Search for the cell housing the specified text and yield its [x, y] center coordinate. 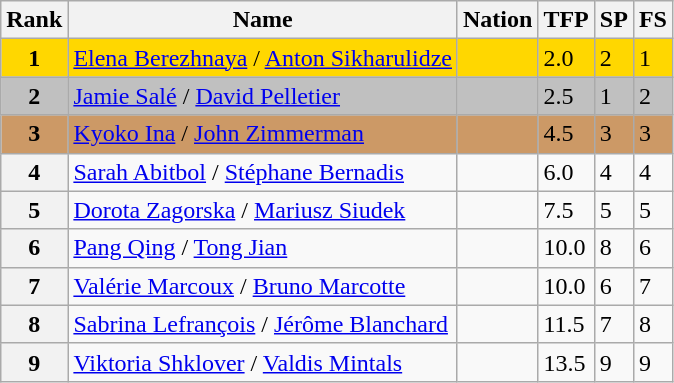
Pang Qing / Tong Jian [263, 248]
6.0 [566, 172]
Elena Berezhnaya / Anton Sikharulidze [263, 58]
Sabrina Lefrançois / Jérôme Blanchard [263, 324]
Kyoko Ina / John Zimmerman [263, 134]
TFP [566, 20]
Nation [497, 20]
7.5 [566, 210]
Dorota Zagorska / Mariusz Siudek [263, 210]
4.5 [566, 134]
Sarah Abitbol / Stéphane Bernadis [263, 172]
FS [652, 20]
Rank [34, 20]
Name [263, 20]
2.0 [566, 58]
2.5 [566, 96]
SP [614, 20]
13.5 [566, 362]
Viktoria Shklover / Valdis Mintals [263, 362]
Valérie Marcoux / Bruno Marcotte [263, 286]
11.5 [566, 324]
Jamie Salé / David Pelletier [263, 96]
